From the cell containing the given text, extract its center point as (x, y) coordinate. 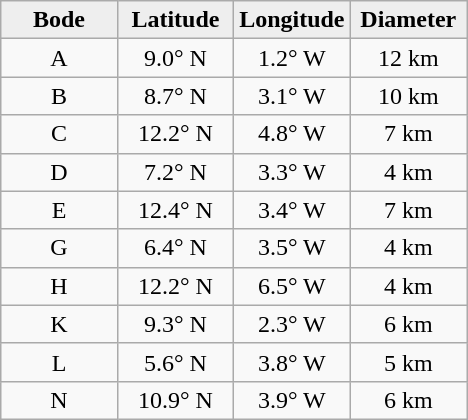
12.4° N (175, 210)
7.2° N (175, 172)
3.4° W (292, 210)
9.3° N (175, 324)
5 km (408, 362)
10.9° N (175, 400)
Diameter (408, 20)
E (59, 210)
3.3° W (292, 172)
3.8° W (292, 362)
Longitude (292, 20)
8.7° N (175, 96)
3.1° W (292, 96)
N (59, 400)
A (59, 58)
L (59, 362)
3.5° W (292, 248)
Bode (59, 20)
5.6° N (175, 362)
1.2° W (292, 58)
H (59, 286)
C (59, 134)
B (59, 96)
4.8° W (292, 134)
2.3° W (292, 324)
Latitude (175, 20)
9.0° N (175, 58)
12 km (408, 58)
G (59, 248)
3.9° W (292, 400)
6.5° W (292, 286)
D (59, 172)
10 km (408, 96)
K (59, 324)
6.4° N (175, 248)
